Output the [X, Y] coordinate of the center of the cell containing the given text.  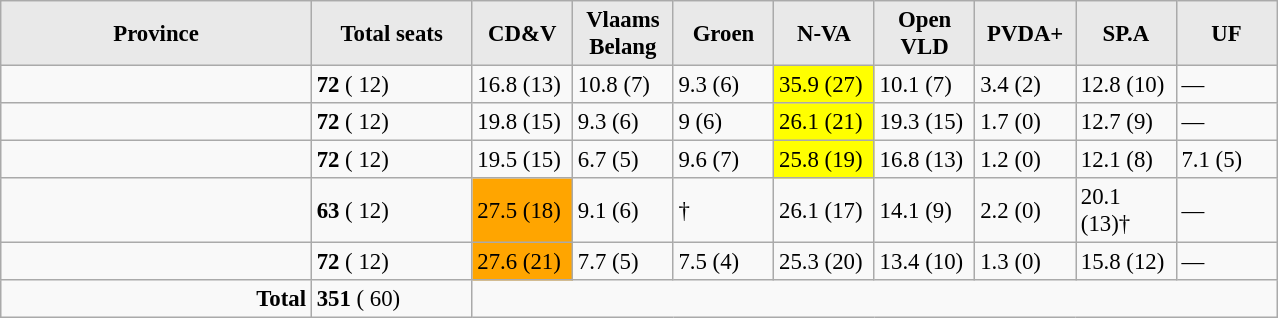
12.8 (10) [1126, 85]
Total seats [392, 34]
1.3 (0) [1026, 262]
CD&V [522, 34]
35.9 (27) [824, 85]
9.6 (7) [724, 160]
1.7 (0) [1026, 122]
25.8 (19) [824, 160]
UF [1226, 34]
Province [156, 34]
Groen [724, 34]
19.8 (15) [522, 122]
7.5 (4) [724, 262]
26.1 (17) [824, 210]
27.6 (21) [522, 262]
1.2 (0) [1026, 160]
12.7 (9) [1126, 122]
7.1 (5) [1226, 160]
14.1 (9) [924, 210]
6.7 (5) [624, 160]
† [724, 210]
10.1 (7) [924, 85]
9 (6) [724, 122]
Total [156, 299]
351 ( 60) [392, 299]
SP.A [1126, 34]
Open VLD [924, 34]
20.1 (13)† [1126, 210]
63 ( 12) [392, 210]
19.3 (15) [924, 122]
Vlaams Belang [624, 34]
25.3 (20) [824, 262]
PVDA+ [1026, 34]
12.1 (8) [1126, 160]
2.2 (0) [1026, 210]
N-VA [824, 34]
7.7 (5) [624, 262]
27.5 (18) [522, 210]
10.8 (7) [624, 85]
26.1 (21) [824, 122]
19.5 (15) [522, 160]
13.4 (10) [924, 262]
9.1 (6) [624, 210]
15.8 (12) [1126, 262]
3.4 (2) [1026, 85]
